Determine the [x, y] coordinate at the center of the cell enclosing the given text.  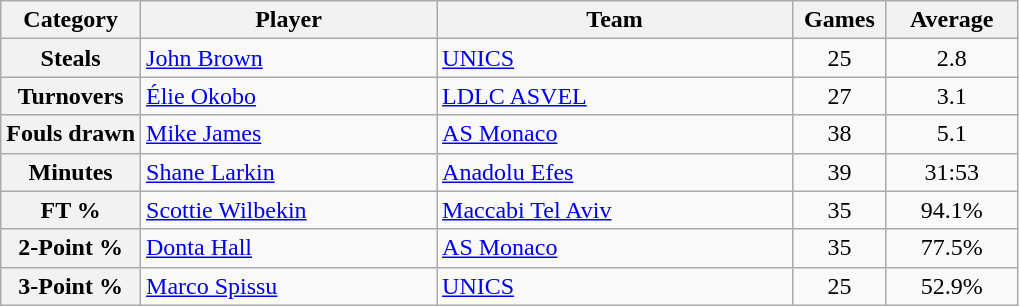
Steals [71, 58]
John Brown [289, 58]
27 [840, 96]
Player [289, 20]
Marco Spissu [289, 286]
LDLC ASVEL [615, 96]
Mike James [289, 134]
Turnovers [71, 96]
94.1% [952, 210]
3-Point % [71, 286]
3.1 [952, 96]
Shane Larkin [289, 172]
Anadolu Efes [615, 172]
Maccabi Tel Aviv [615, 210]
Team [615, 20]
38 [840, 134]
Minutes [71, 172]
Average [952, 20]
Scottie Wilbekin [289, 210]
Élie Okobo [289, 96]
2-Point % [71, 248]
77.5% [952, 248]
FT % [71, 210]
Fouls drawn [71, 134]
Category [71, 20]
2.8 [952, 58]
Donta Hall [289, 248]
Games [840, 20]
5.1 [952, 134]
39 [840, 172]
52.9% [952, 286]
31:53 [952, 172]
